Pinpoint the cell where the given text exists, returning its (X, Y) midpoint coordinate. 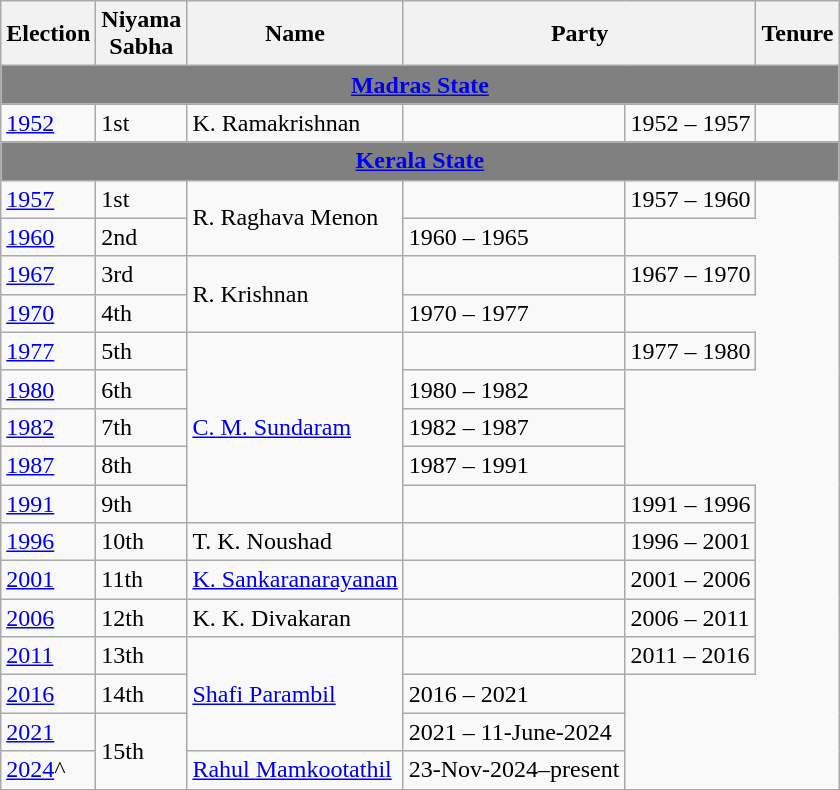
2024^ (48, 770)
6th (142, 389)
13th (142, 656)
10th (142, 542)
1960 (48, 237)
1960 – 1965 (514, 237)
1957 – 1960 (690, 199)
2001 (48, 580)
1987 – 1991 (514, 465)
R. Raghava Menon (295, 218)
K. Sankaranarayanan (295, 580)
23-Nov-2024–present (514, 770)
1991 – 1996 (690, 503)
2006 – 2011 (690, 618)
2016 (48, 694)
8th (142, 465)
Shafi Parambil (295, 694)
1982 (48, 427)
2016 – 2021 (514, 694)
2021 – 11-June-2024 (514, 732)
4th (142, 313)
1957 (48, 199)
K. K. Divakaran (295, 618)
2021 (48, 732)
1987 (48, 465)
15th (142, 751)
1977 – 1980 (690, 351)
Name (295, 34)
NiyamaSabha (142, 34)
Kerala State (420, 161)
C. M. Sundaram (295, 427)
R. Krishnan (295, 294)
T. K. Noushad (295, 542)
1970 (48, 313)
14th (142, 694)
2011 – 2016 (690, 656)
Party (580, 34)
Rahul Mamkootathil (295, 770)
9th (142, 503)
1980 – 1982 (514, 389)
K. Ramakrishnan (295, 123)
1967 – 1970 (690, 275)
Tenure (798, 34)
1991 (48, 503)
1980 (48, 389)
1952 (48, 123)
11th (142, 580)
7th (142, 427)
1996 – 2001 (690, 542)
2001 – 2006 (690, 580)
1982 – 1987 (514, 427)
1967 (48, 275)
5th (142, 351)
Election (48, 34)
2006 (48, 618)
2011 (48, 656)
Madras State (420, 85)
1970 – 1977 (514, 313)
1952 – 1957 (690, 123)
12th (142, 618)
1996 (48, 542)
3rd (142, 275)
1977 (48, 351)
2nd (142, 237)
